Scan for the cell matching the given text and deliver its (X, Y) coordinate at center. 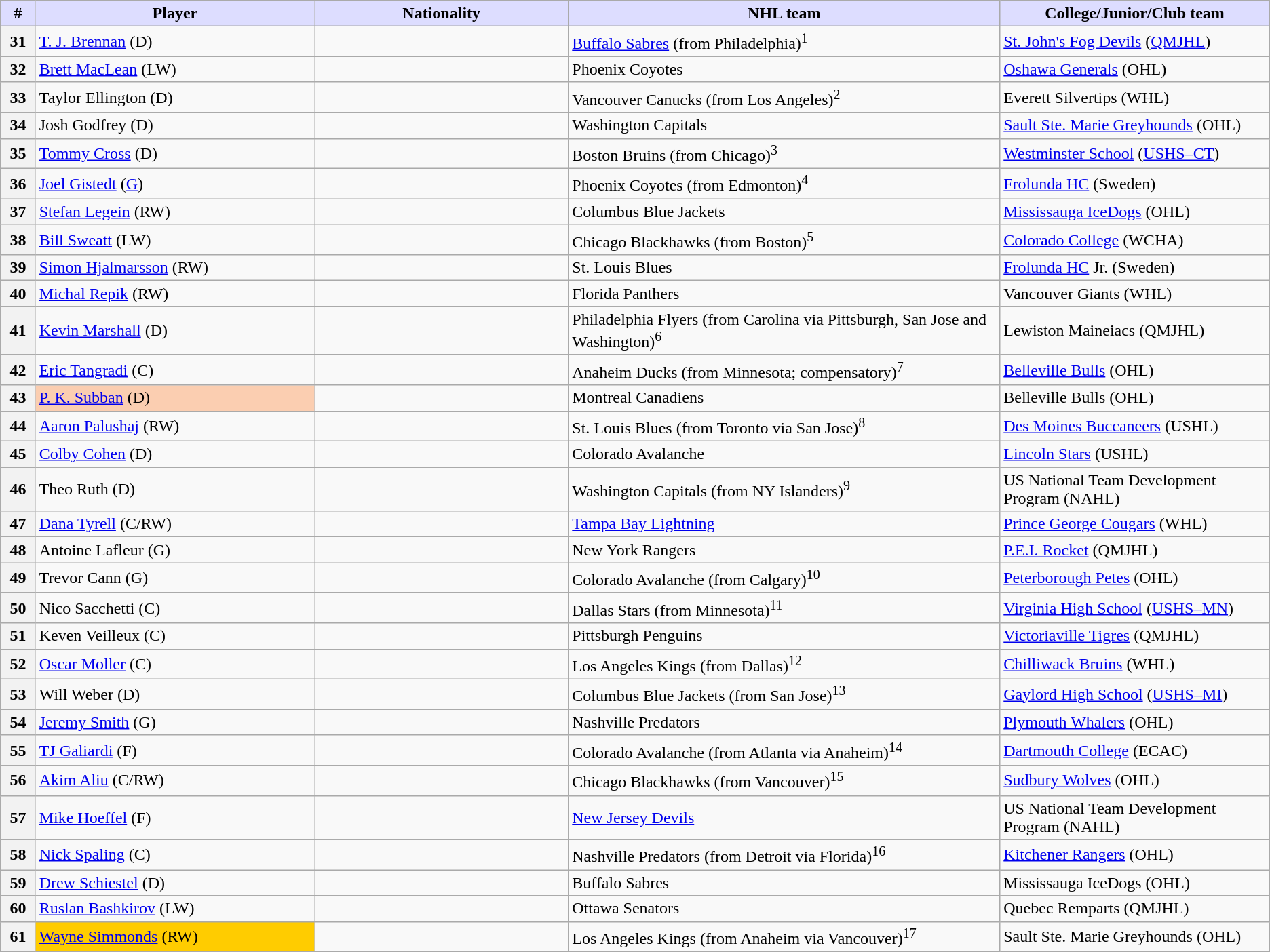
53 (18, 694)
Montreal Canadiens (784, 398)
TJ Galiardi (F) (175, 750)
Buffalo Sabres (from Philadelphia)1 (784, 42)
Quebec Remparts (QMJHL) (1135, 909)
Ottawa Senators (784, 909)
Phoenix Coyotes (784, 69)
Lewiston Maineiacs (QMJHL) (1135, 331)
Dana Tyrell (C/RW) (175, 524)
34 (18, 125)
Victoriaville Tigres (QMJHL) (1135, 636)
Mike Hoeffel (F) (175, 818)
Colorado Avalanche (from Atlanta via Anaheim)14 (784, 750)
Chilliwack Bruins (WHL) (1135, 665)
Nashville Predators (784, 722)
54 (18, 722)
Stefan Legein (RW) (175, 212)
Buffalo Sabres (784, 883)
41 (18, 331)
Columbus Blue Jackets (from San Jose)13 (784, 694)
Theo Ruth (D) (175, 490)
39 (18, 268)
Columbus Blue Jackets (784, 212)
Will Weber (D) (175, 694)
37 (18, 212)
Los Angeles Kings (from Dallas)12 (784, 665)
Frolunda HC Jr. (Sweden) (1135, 268)
57 (18, 818)
Aaron Palushaj (RW) (175, 426)
43 (18, 398)
Colorado College (WCHA) (1135, 240)
Peterborough Petes (OHL) (1135, 578)
Player (175, 14)
Gaylord High School (USHS–MI) (1135, 694)
Vancouver Giants (WHL) (1135, 294)
St. John's Fog Devils (QMJHL) (1135, 42)
60 (18, 909)
Tampa Bay Lightning (784, 524)
35 (18, 153)
Colorado Avalanche (from Calgary)10 (784, 578)
51 (18, 636)
Trevor Cann (G) (175, 578)
NHL team (784, 14)
Antoine Lafleur (G) (175, 550)
Ruslan Bashkirov (LW) (175, 909)
58 (18, 854)
Westminster School (USHS–CT) (1135, 153)
59 (18, 883)
Everett Silvertips (WHL) (1135, 98)
St. Louis Blues (from Toronto via San Jose)8 (784, 426)
Plymouth Whalers (OHL) (1135, 722)
Chicago Blackhawks (from Vancouver)15 (784, 781)
Phoenix Coyotes (from Edmonton)4 (784, 184)
College/Junior/Club team (1135, 14)
Pittsburgh Penguins (784, 636)
Anaheim Ducks (from Minnesota; compensatory)7 (784, 370)
33 (18, 98)
Colorado Avalanche (784, 454)
49 (18, 578)
Jeremy Smith (G) (175, 722)
Simon Hjalmarsson (RW) (175, 268)
44 (18, 426)
Joel Gistedt (G) (175, 184)
31 (18, 42)
Virginia High School (USHS–MN) (1135, 608)
Brett MacLean (LW) (175, 69)
Colby Cohen (D) (175, 454)
Josh Godfrey (D) (175, 125)
New York Rangers (784, 550)
Bill Sweatt (LW) (175, 240)
40 (18, 294)
# (18, 14)
Nashville Predators (from Detroit via Florida)16 (784, 854)
Lincoln Stars (USHL) (1135, 454)
Los Angeles Kings (from Anaheim via Vancouver)17 (784, 937)
Des Moines Buccaneers (USHL) (1135, 426)
Kitchener Rangers (OHL) (1135, 854)
Prince George Cougars (WHL) (1135, 524)
Dallas Stars (from Minnesota)11 (784, 608)
P. K. Subban (D) (175, 398)
Chicago Blackhawks (from Boston)5 (784, 240)
Sudbury Wolves (OHL) (1135, 781)
48 (18, 550)
50 (18, 608)
Nationality (442, 14)
Frolunda HC (Sweden) (1135, 184)
Oscar Moller (C) (175, 665)
52 (18, 665)
Philadelphia Flyers (from Carolina via Pittsburgh, San Jose and Washington)6 (784, 331)
Eric Tangradi (C) (175, 370)
56 (18, 781)
Florida Panthers (784, 294)
New Jersey Devils (784, 818)
47 (18, 524)
Washington Capitals (784, 125)
Dartmouth College (ECAC) (1135, 750)
Washington Capitals (from NY Islanders)9 (784, 490)
Taylor Ellington (D) (175, 98)
Boston Bruins (from Chicago)3 (784, 153)
36 (18, 184)
Wayne Simmonds (RW) (175, 937)
Vancouver Canucks (from Los Angeles)2 (784, 98)
P.E.I. Rocket (QMJHL) (1135, 550)
Nick Spaling (C) (175, 854)
45 (18, 454)
Michal Repik (RW) (175, 294)
Tommy Cross (D) (175, 153)
Keven Veilleux (C) (175, 636)
46 (18, 490)
St. Louis Blues (784, 268)
Kevin Marshall (D) (175, 331)
T. J. Brennan (D) (175, 42)
Drew Schiestel (D) (175, 883)
Oshawa Generals (OHL) (1135, 69)
42 (18, 370)
Nico Sacchetti (C) (175, 608)
38 (18, 240)
61 (18, 937)
Akim Aliu (C/RW) (175, 781)
32 (18, 69)
55 (18, 750)
